Capture the cell that displays the provided text and extract its (X, Y) central coordinate. 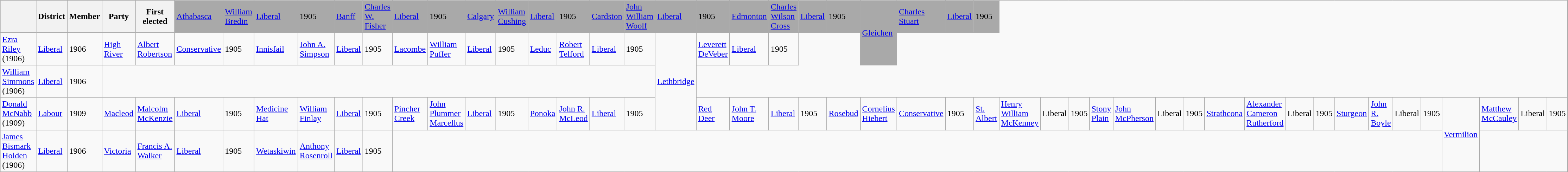
Red Deer (713, 114)
Ezra Riley (1906) (18, 49)
Francis A. Walker (155, 151)
William Puffer (447, 49)
Cornelius Hiebert (878, 114)
Gleichen (878, 33)
Party (119, 17)
1909 (84, 114)
William Cushing (512, 17)
Lacombe (410, 49)
Anthony Rosenroll (316, 151)
St. Albert (986, 114)
First elected (155, 17)
John William Woolf (640, 17)
Charles W. Fisher (377, 17)
John McPherson (1134, 114)
Leduc (542, 49)
Victoria (119, 151)
Leverett DeVeber (713, 49)
Innisfail (276, 49)
Vermilion (1461, 134)
Matthew McCauley (1499, 114)
Malcolm McKenzie (155, 114)
William Simmons (1906) (18, 81)
William Finlay (316, 114)
Banff (349, 17)
Ponoka (542, 114)
Charles Stuart (921, 17)
Edmonton (749, 17)
Lethbridge (676, 81)
Macleod (119, 114)
Alexander Cameron Rutherford (1265, 114)
Wetaskiwin (276, 151)
Strathcona (1225, 114)
Labour (52, 114)
Athabasca (199, 17)
High River (119, 49)
John Plummer Marcellus (447, 114)
John T. Moore (749, 114)
John A. Simpson (316, 49)
District (52, 17)
Member (84, 17)
Stony Plain (1101, 114)
Robert Telford (573, 49)
Medicine Hat (276, 114)
Sturgeon (1352, 114)
Pincher Creek (410, 114)
Charles Wilson Cross (783, 17)
Cardston (607, 17)
John R. Boyle (1381, 114)
Calgary (481, 17)
Rosebud (844, 114)
Henry William McKenney (1020, 114)
James Bismark Holden (1906) (18, 151)
John R. McLeod (573, 114)
William Bredin (239, 17)
Donald McNabb (1909) (18, 114)
Albert Robertson (155, 49)
